Search for the cell housing the specified text and yield its [X, Y] center coordinate. 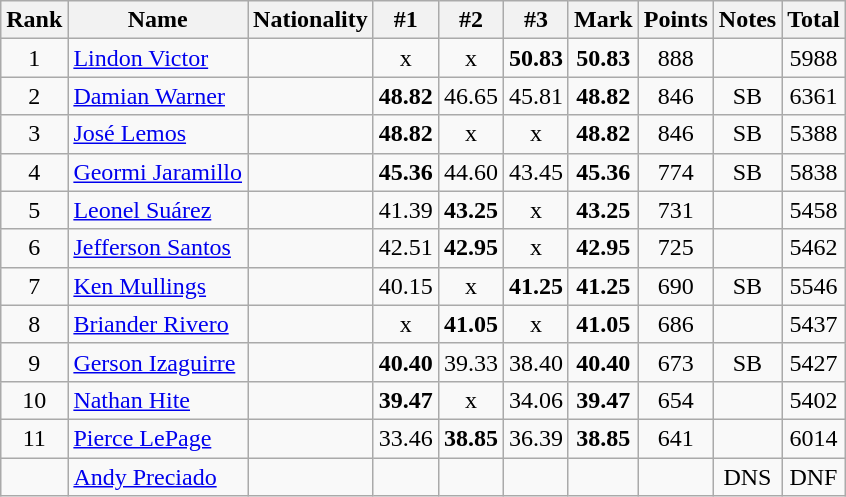
Points [676, 20]
9 [34, 362]
5402 [814, 400]
5 [34, 210]
40.15 [406, 286]
5427 [814, 362]
Damian Warner [158, 96]
2 [34, 96]
Notes [747, 20]
731 [676, 210]
888 [676, 58]
Name [158, 20]
690 [676, 286]
725 [676, 248]
José Lemos [158, 134]
5546 [814, 286]
45.81 [536, 96]
DNS [747, 477]
686 [676, 324]
43.45 [536, 172]
5838 [814, 172]
5462 [814, 248]
Mark [603, 20]
Gerson Izaguirre [158, 362]
1 [34, 58]
11 [34, 438]
38.40 [536, 362]
6014 [814, 438]
774 [676, 172]
Pierce LePage [158, 438]
44.60 [470, 172]
Andy Preciado [158, 477]
42.51 [406, 248]
673 [676, 362]
39.33 [470, 362]
Nathan Hite [158, 400]
5388 [814, 134]
36.39 [536, 438]
Nationality [311, 20]
Lindon Victor [158, 58]
#3 [536, 20]
Total [814, 20]
Jefferson Santos [158, 248]
5988 [814, 58]
6361 [814, 96]
Geormi Jaramillo [158, 172]
41.39 [406, 210]
34.06 [536, 400]
3 [34, 134]
8 [34, 324]
46.65 [470, 96]
7 [34, 286]
Ken Mullings [158, 286]
5458 [814, 210]
Leonel Suárez [158, 210]
#1 [406, 20]
10 [34, 400]
#2 [470, 20]
5437 [814, 324]
6 [34, 248]
4 [34, 172]
DNF [814, 477]
654 [676, 400]
641 [676, 438]
33.46 [406, 438]
Rank [34, 20]
Briander Rivero [158, 324]
